Extract the [X, Y] coordinate from the center of the cell holding the provided text.  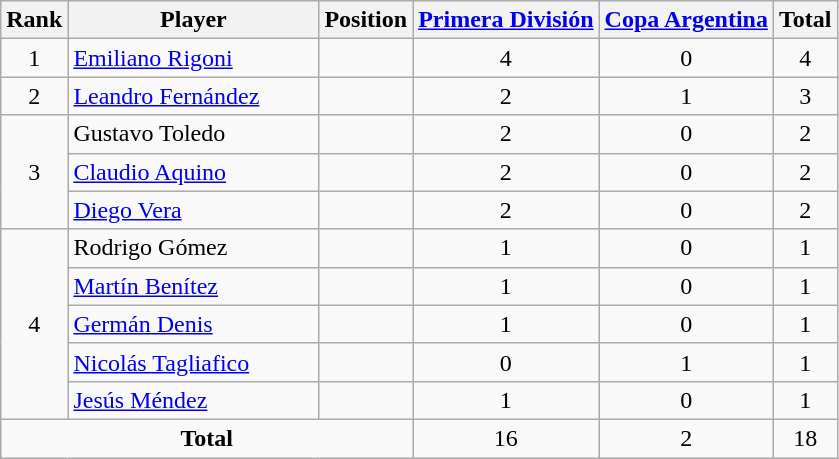
Position [366, 20]
Nicolás Tagliafico [194, 362]
Player [194, 20]
Diego Vera [194, 210]
Primera División [506, 20]
16 [506, 438]
Claudio Aquino [194, 172]
Leandro Fernández [194, 96]
Rodrigo Gómez [194, 248]
Jesús Méndez [194, 400]
Emiliano Rigoni [194, 58]
Copa Argentina [686, 20]
Martín Benítez [194, 286]
18 [805, 438]
Gustavo Toledo [194, 134]
Germán Denis [194, 324]
Rank [34, 20]
